Detect which cell encompasses the target text, then output its [X, Y] center coordinate. 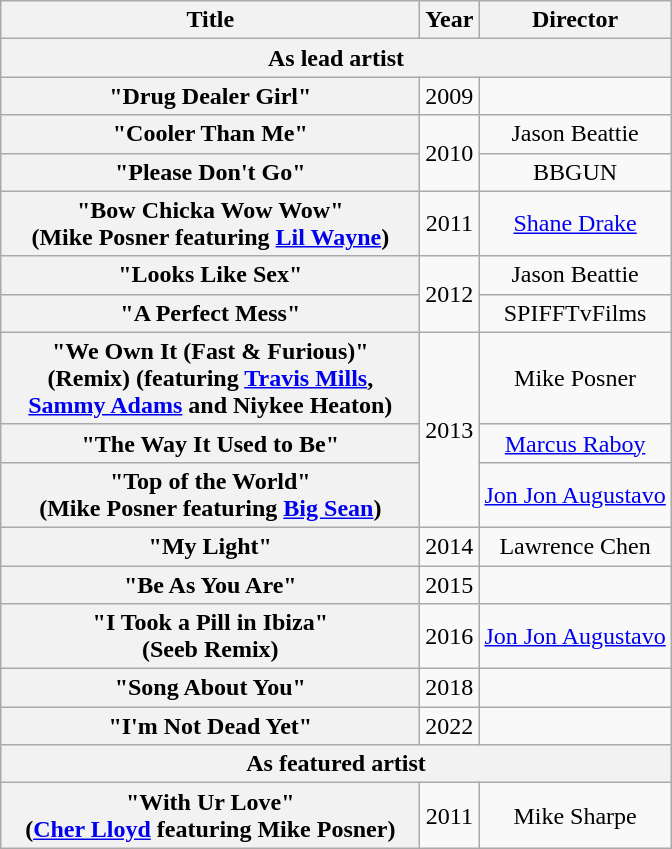
2018 [450, 688]
"Looks Like Sex" [210, 275]
"We Own It (Fast & Furious)"(Remix) (featuring Travis Mills, Sammy Adams and Niykee Heaton) [210, 378]
2014 [450, 546]
"Song About You" [210, 688]
"My Light" [210, 546]
Mike Sharpe [575, 816]
Director [575, 20]
Lawrence Chen [575, 546]
"With Ur Love"(Cher Lloyd featuring Mike Posner) [210, 816]
Year [450, 20]
2022 [450, 726]
2015 [450, 585]
"I Took a Pill in Ibiza"(Seeb Remix) [210, 636]
"Top of the World"(Mike Posner featuring Big Sean) [210, 494]
"Drug Dealer Girl" [210, 96]
Mike Posner [575, 378]
Shane Drake [575, 224]
Title [210, 20]
"Cooler Than Me" [210, 134]
SPIFFTvFilms [575, 313]
"Please Don't Go" [210, 172]
"Bow Chicka Wow Wow"(Mike Posner featuring Lil Wayne) [210, 224]
2013 [450, 430]
Marcus Raboy [575, 443]
As featured artist [336, 764]
2012 [450, 294]
As lead artist [336, 58]
"I'm Not Dead Yet" [210, 726]
2009 [450, 96]
"A Perfect Mess" [210, 313]
BBGUN [575, 172]
2016 [450, 636]
"Be As You Are" [210, 585]
2010 [450, 153]
"The Way It Used to Be" [210, 443]
